Output the [x, y] coordinate of the center of the cell containing the given text.  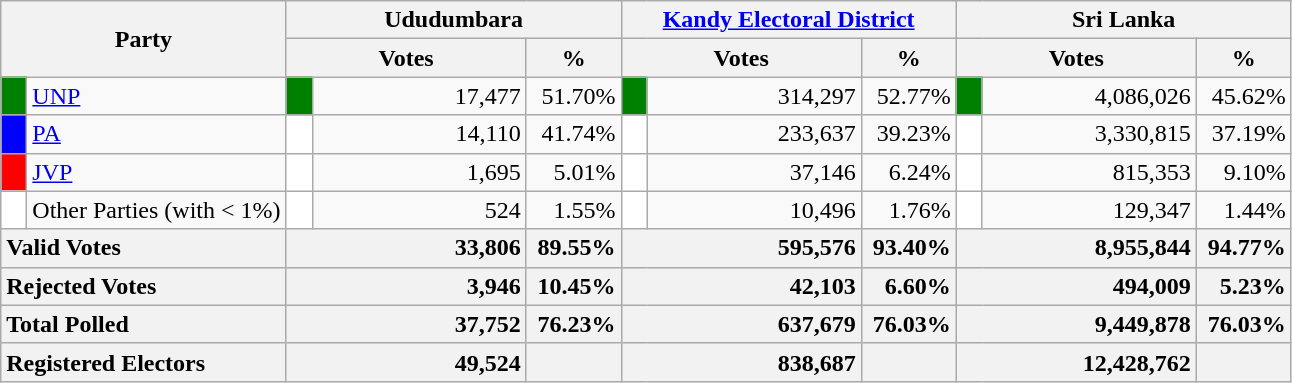
3,946 [406, 286]
838,687 [741, 362]
Other Parties (with < 1%) [156, 210]
524 [419, 210]
39.23% [908, 134]
17,477 [419, 96]
76.23% [574, 324]
Sri Lanka [1124, 20]
314,297 [754, 96]
6.24% [908, 172]
129,347 [1089, 210]
494,009 [1076, 286]
UNP [156, 96]
42,103 [741, 286]
10,496 [754, 210]
1.44% [1244, 210]
5.01% [574, 172]
51.70% [574, 96]
89.55% [574, 248]
Kandy Electoral District [788, 20]
Rejected Votes [144, 286]
37.19% [1244, 134]
4,086,026 [1089, 96]
94.77% [1244, 248]
1.76% [908, 210]
Registered Electors [144, 362]
PA [156, 134]
233,637 [754, 134]
37,146 [754, 172]
45.62% [1244, 96]
1,695 [419, 172]
52.77% [908, 96]
9.10% [1244, 172]
33,806 [406, 248]
5.23% [1244, 286]
637,679 [741, 324]
12,428,762 [1076, 362]
1.55% [574, 210]
595,576 [741, 248]
14,110 [419, 134]
Party [144, 39]
Ududumbara [454, 20]
37,752 [406, 324]
Valid Votes [144, 248]
10.45% [574, 286]
41.74% [574, 134]
6.60% [908, 286]
815,353 [1089, 172]
9,449,878 [1076, 324]
93.40% [908, 248]
JVP [156, 172]
3,330,815 [1089, 134]
8,955,844 [1076, 248]
Total Polled [144, 324]
49,524 [406, 362]
